Locate the cell with the specified text and output its [X, Y] center coordinate. 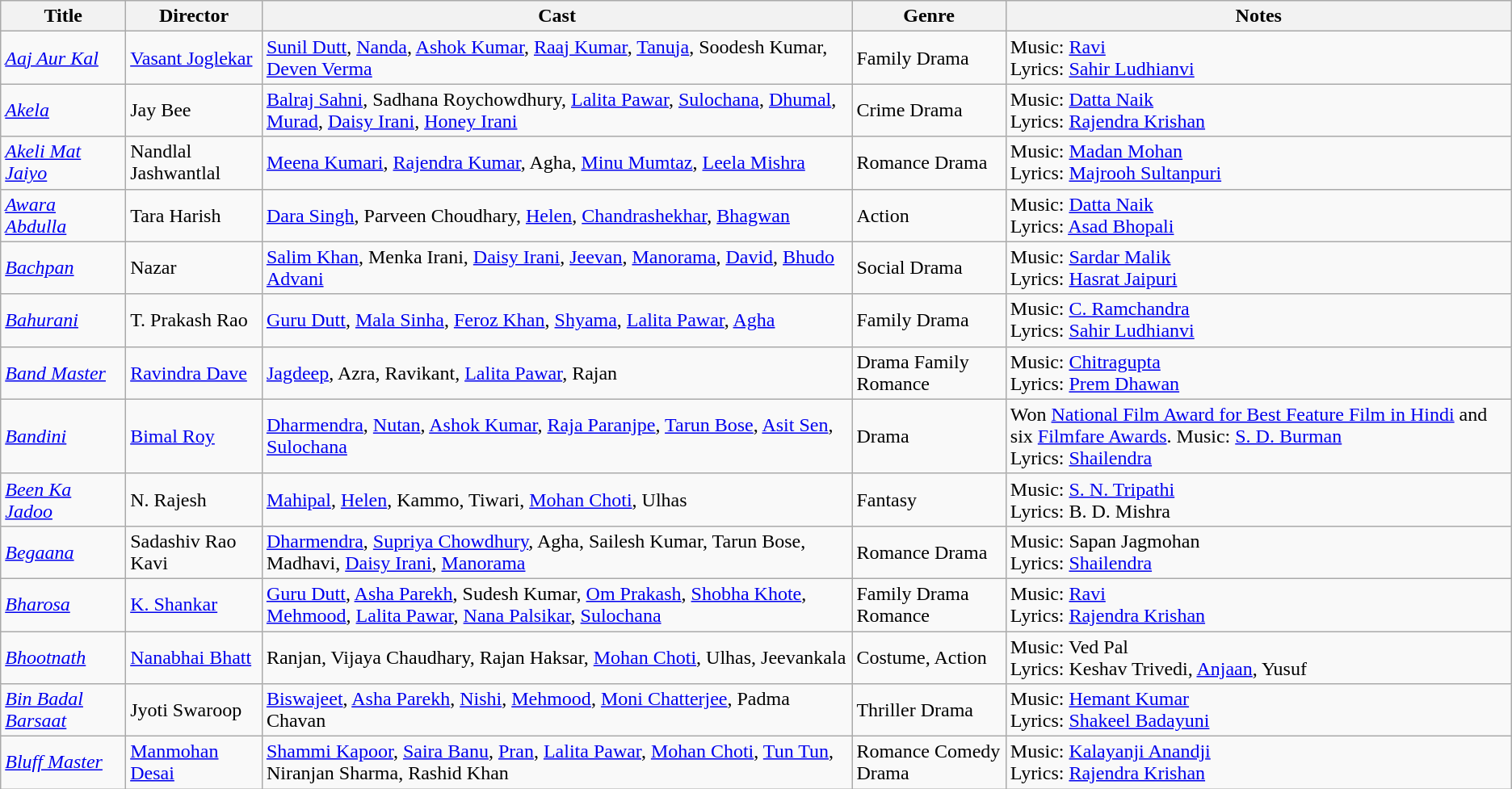
Music: C. RamchandraLyrics: Sahir Ludhianvi [1258, 320]
N. Rajesh [194, 499]
Meena Kumari, Rajendra Kumar, Agha, Minu Mumtaz, Leela Mishra [556, 163]
Balraj Sahni, Sadhana Roychowdhury, Lalita Pawar, Sulochana, Dhumal, Murad, Daisy Irani, Honey Irani [556, 110]
Action [929, 215]
Thriller Drama [929, 711]
K. Shankar [194, 604]
Dara Singh, Parveen Choudhary, Helen, Chandrashekhar, Bhagwan [556, 215]
Been Ka Jadoo [63, 499]
Title [63, 16]
Biswajeet, Asha Parekh, Nishi, Mehmood, Moni Chatterjee, Padma Chavan [556, 711]
Dharmendra, Supriya Chowdhury, Agha, Sailesh Kumar, Tarun Bose, Madhavi, Daisy Irani, Manorama [556, 552]
Sunil Dutt, Nanda, Ashok Kumar, Raaj Kumar, Tanuja, Soodesh Kumar, Deven Verma [556, 58]
Music: Kalayanji AnandjiLyrics: Rajendra Krishan [1258, 762]
Nanabhai Bhatt [194, 657]
Jyoti Swaroop [194, 711]
Music: RaviLyrics: Sahir Ludhianvi [1258, 58]
Shammi Kapoor, Saira Banu, Pran, Lalita Pawar, Mohan Choti, Tun Tun, Niranjan Sharma, Rashid Khan [556, 762]
Band Master [63, 373]
Family Drama Romance [929, 604]
Music: Hemant KumarLyrics: Shakeel Badayuni [1258, 711]
Awara Abdulla [63, 215]
Drama Family Romance [929, 373]
Bharosa [63, 604]
Music: RaviLyrics: Rajendra Krishan [1258, 604]
Salim Khan, Menka Irani, Daisy Irani, Jeevan, Manorama, David, Bhudo Advani [556, 268]
Music: Ved PalLyrics: Keshav Trivedi, Anjaan, Yusuf [1258, 657]
Music: S. N. TripathiLyrics: B. D. Mishra [1258, 499]
Jagdeep, Azra, Ravikant, Lalita Pawar, Rajan [556, 373]
Guru Dutt, Mala Sinha, Feroz Khan, Shyama, Lalita Pawar, Agha [556, 320]
Drama [929, 436]
Sadashiv Rao Kavi [194, 552]
Akeli Mat Jaiyo [63, 163]
Music: ChitraguptaLyrics: Prem Dhawan [1258, 373]
Guru Dutt, Asha Parekh, Sudesh Kumar, Om Prakash, Shobha Khote, Mehmood, Lalita Pawar, Nana Palsikar, Sulochana [556, 604]
Begaana [63, 552]
Vasant Joglekar [194, 58]
Dharmendra, Nutan, Ashok Kumar, Raja Paranjpe, Tarun Bose, Asit Sen, Sulochana [556, 436]
Bahurani [63, 320]
Won National Film Award for Best Feature Film in Hindi and six Filmfare Awards. Music: S. D. BurmanLyrics: Shailendra [1258, 436]
Nandlal Jashwantlal [194, 163]
Romance Comedy Drama [929, 762]
T. Prakash Rao [194, 320]
Ranjan, Vijaya Chaudhary, Rajan Haksar, Mohan Choti, Ulhas, Jeevankala [556, 657]
Music: Madan MohanLyrics: Majrooh Sultanpuri [1258, 163]
Bhootnath [63, 657]
Nazar [194, 268]
Music: Datta NaikLyrics: Rajendra Krishan [1258, 110]
Director [194, 16]
Bluff Master [63, 762]
Tara Harish [194, 215]
Jay Bee [194, 110]
Mahipal, Helen, Kammo, Tiwari, Mohan Choti, Ulhas [556, 499]
Notes [1258, 16]
Crime Drama [929, 110]
Aaj Aur Kal [63, 58]
Bandini [63, 436]
Bin Badal Barsaat [63, 711]
Bimal Roy [194, 436]
Costume, Action [929, 657]
Music: Datta NaikLyrics: Asad Bhopali [1258, 215]
Manmohan Desai [194, 762]
Fantasy [929, 499]
Cast [556, 16]
Genre [929, 16]
Music: Sardar MalikLyrics: Hasrat Jaipuri [1258, 268]
Social Drama [929, 268]
Music: Sapan JagmohanLyrics: Shailendra [1258, 552]
Akela [63, 110]
Ravindra Dave [194, 373]
Bachpan [63, 268]
